Scan for the cell matching the given text and deliver its [x, y] coordinate at center. 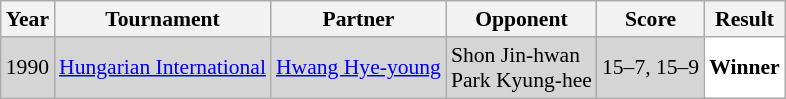
Opponent [522, 19]
Hwang Hye-young [358, 68]
Result [744, 19]
1990 [28, 68]
Shon Jin-hwan Park Kyung-hee [522, 68]
15–7, 15–9 [650, 68]
Year [28, 19]
Hungarian International [162, 68]
Partner [358, 19]
Winner [744, 68]
Score [650, 19]
Tournament [162, 19]
